Scan for the cell matching the given text and deliver its [x, y] coordinate at center. 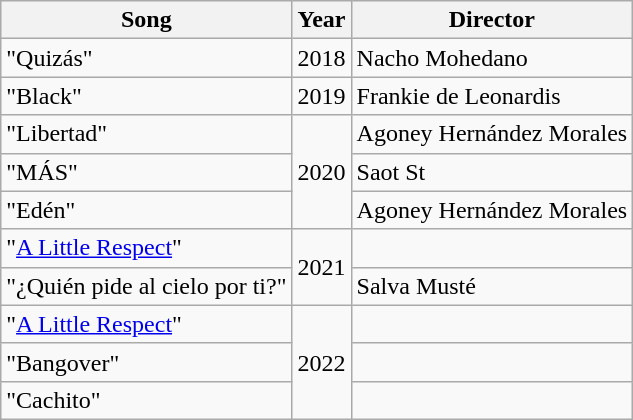
Saot St [492, 172]
2020 [322, 172]
Nacho Mohedano [492, 58]
Year [322, 20]
"Libertad" [146, 134]
Director [492, 20]
Song [146, 20]
"Black" [146, 96]
"Edén" [146, 210]
"Bangover" [146, 362]
2018 [322, 58]
Frankie de Leonardis [492, 96]
"MÁS" [146, 172]
"Quizás" [146, 58]
2019 [322, 96]
2021 [322, 267]
Salva Musté [492, 286]
2022 [322, 362]
"Cachito" [146, 400]
"¿Quién pide al cielo por ti?" [146, 286]
